Determine the [X, Y] coordinate at the center of the cell enclosing the given text.  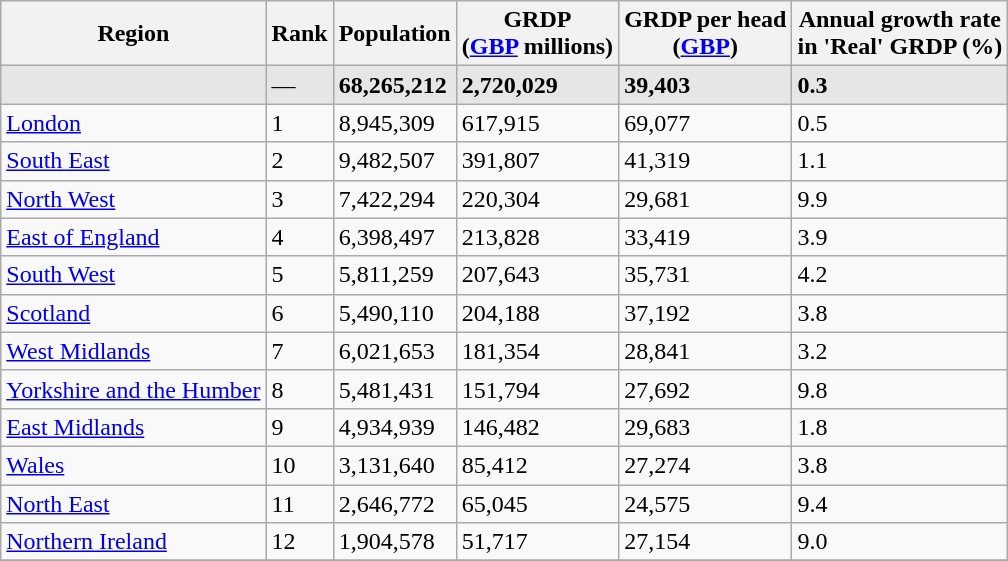
68,265,212 [394, 85]
3.9 [900, 237]
6,398,497 [394, 237]
6,021,653 [394, 351]
204,188 [537, 313]
Northern Ireland [134, 542]
0.3 [900, 85]
1 [300, 123]
— [300, 85]
2,646,772 [394, 503]
85,412 [537, 465]
Wales [134, 465]
South West [134, 275]
Region [134, 34]
South East [134, 161]
33,419 [706, 237]
5,481,431 [394, 389]
GRDP(GBP millions) [537, 34]
28,841 [706, 351]
51,717 [537, 542]
27,274 [706, 465]
4.2 [900, 275]
391,807 [537, 161]
181,354 [537, 351]
1.1 [900, 161]
7,422,294 [394, 199]
3.2 [900, 351]
London [134, 123]
29,683 [706, 427]
8,945,309 [394, 123]
East Midlands [134, 427]
69,077 [706, 123]
24,575 [706, 503]
207,643 [537, 275]
4,934,939 [394, 427]
29,681 [706, 199]
West Midlands [134, 351]
213,828 [537, 237]
GRDP per head(GBP) [706, 34]
10 [300, 465]
5,811,259 [394, 275]
27,692 [706, 389]
North East [134, 503]
3,131,640 [394, 465]
7 [300, 351]
9.8 [900, 389]
37,192 [706, 313]
5 [300, 275]
151,794 [537, 389]
220,304 [537, 199]
North West [134, 199]
8 [300, 389]
4 [300, 237]
Annual growth ratein 'Real' GRDP (%) [900, 34]
35,731 [706, 275]
1.8 [900, 427]
0.5 [900, 123]
Scotland [134, 313]
2,720,029 [537, 85]
9.9 [900, 199]
27,154 [706, 542]
146,482 [537, 427]
65,045 [537, 503]
9,482,507 [394, 161]
5,490,110 [394, 313]
Population [394, 34]
9.4 [900, 503]
6 [300, 313]
Yorkshire and the Humber [134, 389]
39,403 [706, 85]
East of England [134, 237]
Rank [300, 34]
9 [300, 427]
1,904,578 [394, 542]
3 [300, 199]
2 [300, 161]
11 [300, 503]
617,915 [537, 123]
12 [300, 542]
9.0 [900, 542]
41,319 [706, 161]
